Detect which cell encompasses the target text, then output its [x, y] center coordinate. 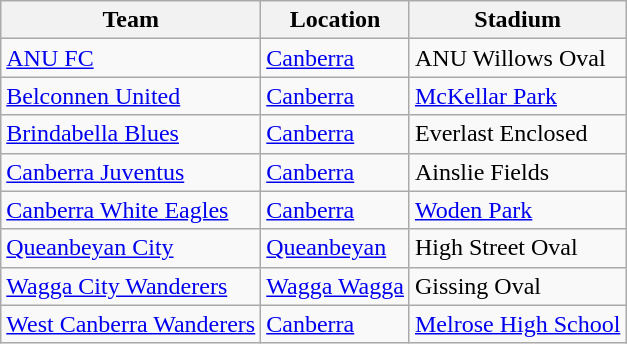
Everlast Enclosed [517, 134]
Team [131, 20]
Gissing Oval [517, 286]
Canberra White Eagles [131, 210]
ANU FC [131, 58]
High Street Oval [517, 248]
Queanbeyan City [131, 248]
Melrose High School [517, 324]
Location [336, 20]
Belconnen United [131, 96]
Brindabella Blues [131, 134]
Stadium [517, 20]
Queanbeyan [336, 248]
Wagga City Wanderers [131, 286]
Woden Park [517, 210]
Wagga Wagga [336, 286]
Canberra Juventus [131, 172]
ANU Willows Oval [517, 58]
McKellar Park [517, 96]
West Canberra Wanderers [131, 324]
Ainslie Fields [517, 172]
